Determine the (X, Y) coordinate at the center of the cell enclosing the given text.  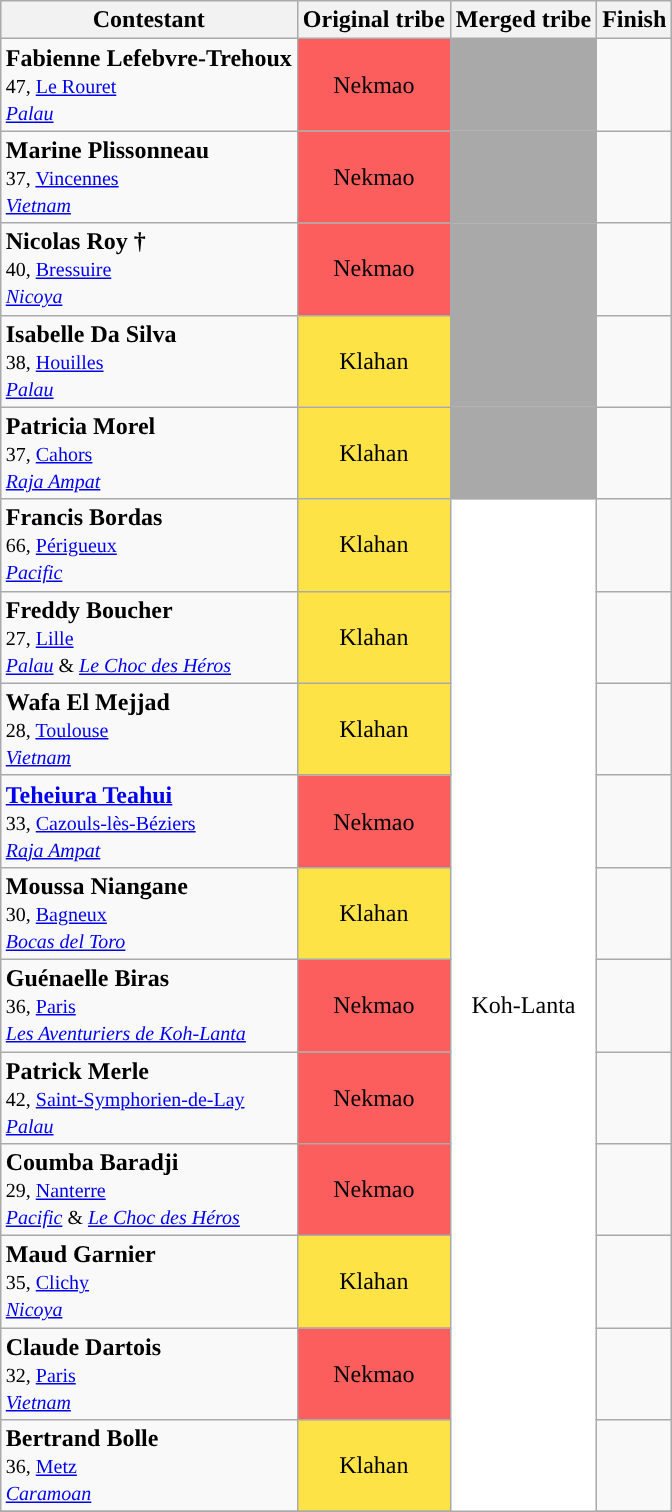
Claude Dartois32, ParisVietnam (148, 1374)
Teheiura Teahui33, Cazouls-lès-BéziersRaja Ampat (148, 821)
Isabelle Da Silva38, HouillesPalau (148, 361)
Patricia Morel37, CahorsRaja Ampat (148, 453)
Marine Plissonneau37, VincennesVietnam (148, 177)
Patrick Merle42, Saint-Symphorien-de-LayPalau (148, 1098)
Nicolas Roy †40, BressuireNicoya (148, 269)
Guénaelle Biras36, ParisLes Aventuriers de Koh-Lanta (148, 1005)
Maud Garnier35, ClichyNicoya (148, 1282)
Freddy Boucher27, LillePalau & Le Choc des Héros (148, 637)
Original tribe (374, 20)
Koh-Lanta (523, 1006)
Finish (634, 20)
Contestant (148, 20)
Fabienne Lefebvre-Trehoux47, Le RouretPalau (148, 85)
Coumba Baradji29, NanterrePacific & Le Choc des Héros (148, 1190)
Merged tribe (523, 20)
Francis Bordas66, PérigueuxPacific (148, 545)
Wafa El Mejjad28, ToulouseVietnam (148, 729)
Bertrand Bolle36, MetzCaramoan (148, 1466)
Moussa Niangane30, BagneuxBocas del Toro (148, 913)
